Capture the cell that displays the provided text and extract its (X, Y) central coordinate. 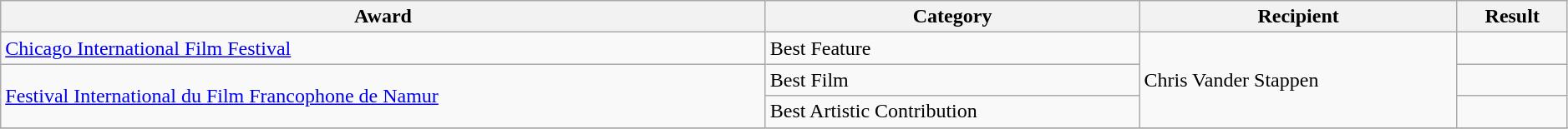
Chris Vander Stappen (1298, 80)
Recipient (1298, 17)
Festival International du Film Francophone de Namur (383, 96)
Chicago International Film Festival (383, 48)
Best Film (952, 80)
Category (952, 17)
Best Artistic Contribution (952, 112)
Best Feature (952, 48)
Result (1512, 17)
Award (383, 17)
